Identify which cell holds the provided text, then report its (x, y) central coordinate. 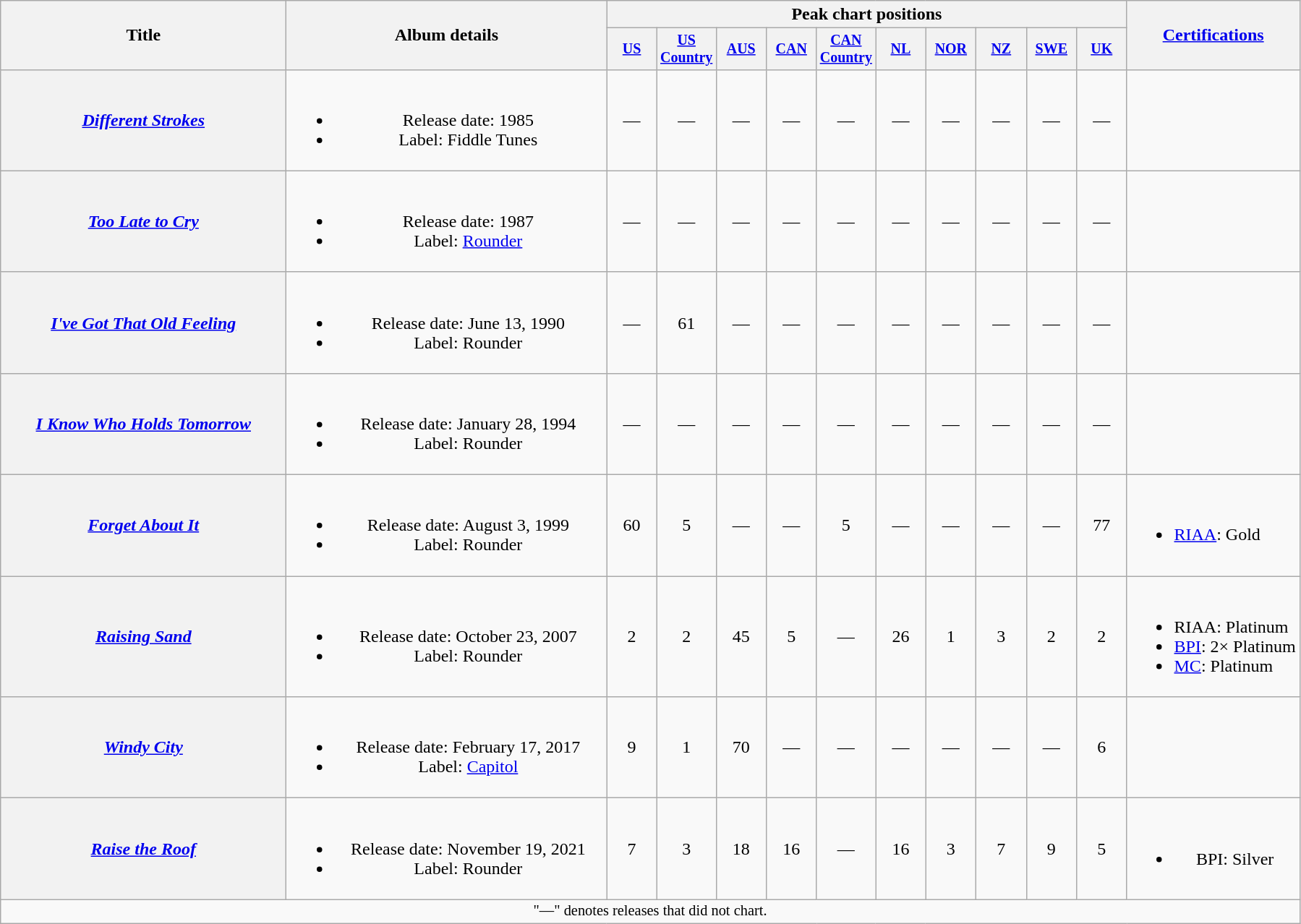
Release date: 1987Label: Rounder (447, 221)
Forget About It (143, 526)
I've Got That Old Feeling (143, 322)
61 (686, 322)
60 (632, 526)
CAN Country (846, 49)
Release date: November 19, 2021Label: Rounder (447, 849)
BPI: Silver (1213, 849)
Different Strokes (143, 120)
CAN (791, 49)
US Country (686, 49)
NZ (1001, 49)
Release date: June 13, 1990Label: Rounder (447, 322)
AUS (741, 49)
Certifications (1213, 35)
RIAA: Gold (1213, 526)
Title (143, 35)
77 (1102, 526)
Raising Sand (143, 636)
NL (901, 49)
NOR (950, 49)
Release date: October 23, 2007Label: Rounder (447, 636)
I Know Who Holds Tomorrow (143, 424)
Raise the Roof (143, 849)
Peak chart positions (866, 14)
6 (1102, 748)
US (632, 49)
26 (901, 636)
"—" denotes releases that did not chart. (651, 912)
Release date: February 17, 2017Label: Capitol (447, 748)
SWE (1052, 49)
45 (741, 636)
RIAA: PlatinumBPI: 2× PlatinumMC: Platinum (1213, 636)
Release date: 1985Label: Fiddle Tunes (447, 120)
UK (1102, 49)
18 (741, 849)
Release date: January 28, 1994Label: Rounder (447, 424)
Windy City (143, 748)
70 (741, 748)
Album details (447, 35)
Release date: August 3, 1999Label: Rounder (447, 526)
Too Late to Cry (143, 221)
